For the text-containing cell, return its midpoint in (X, Y) coordinate format. 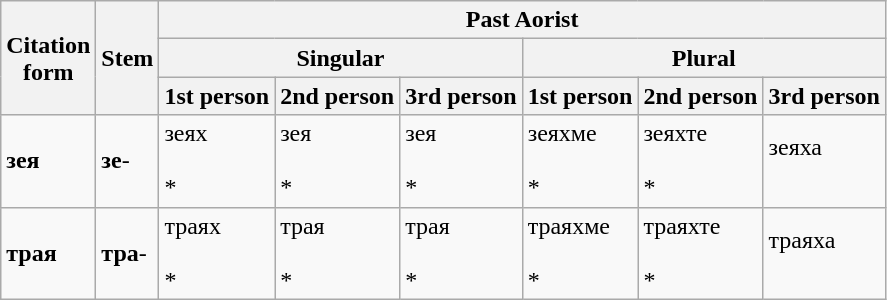
траяхте * (700, 253)
Past Aorist (522, 20)
Singular (340, 58)
траяха (824, 253)
тра- (128, 253)
траяхме * (580, 253)
зеяхме * (580, 161)
Plural (704, 58)
зеяхте * (700, 161)
зеяха (824, 161)
трая (48, 253)
Citationform (48, 58)
зея (48, 161)
зе- (128, 161)
зеях * (217, 161)
Stem (128, 58)
траях * (217, 253)
